Find where the given text appears and provide that cell's center as (x, y) coordinate. 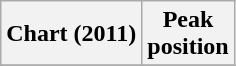
Chart (2011) (72, 34)
Peakposition (188, 34)
